Extract the (x, y) coordinate from the center of the cell holding the provided text.  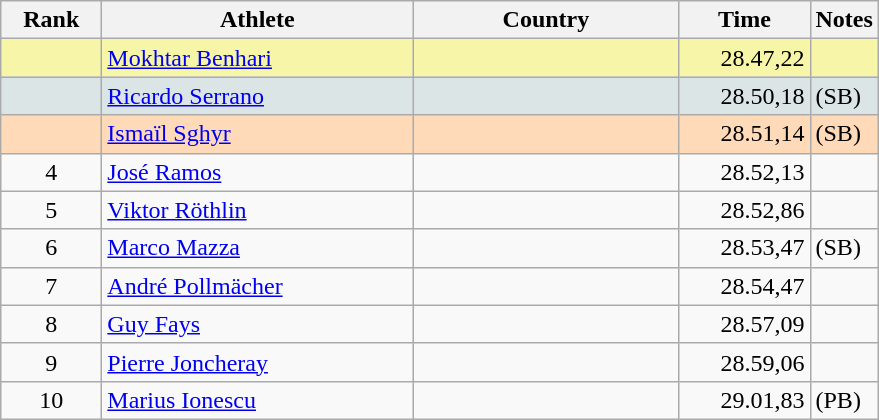
Mokhtar Benhari (258, 58)
7 (52, 286)
28.47,22 (744, 58)
10 (52, 400)
Pierre Joncheray (258, 362)
9 (52, 362)
Marco Mazza (258, 248)
Viktor Röthlin (258, 210)
Country (546, 20)
28.51,14 (744, 134)
29.01,83 (744, 400)
Athlete (258, 20)
André Pollmächer (258, 286)
28.53,47 (744, 248)
28.54,47 (744, 286)
Ismaïl Sghyr (258, 134)
(PB) (844, 400)
8 (52, 324)
6 (52, 248)
28.52,13 (744, 172)
Ricardo Serrano (258, 96)
Marius Ionescu (258, 400)
28.50,18 (744, 96)
Guy Fays (258, 324)
Rank (52, 20)
28.59,06 (744, 362)
4 (52, 172)
28.57,09 (744, 324)
28.52,86 (744, 210)
Notes (844, 20)
Time (744, 20)
José Ramos (258, 172)
5 (52, 210)
